Find where the given text appears and provide that cell's center as (x, y) coordinate. 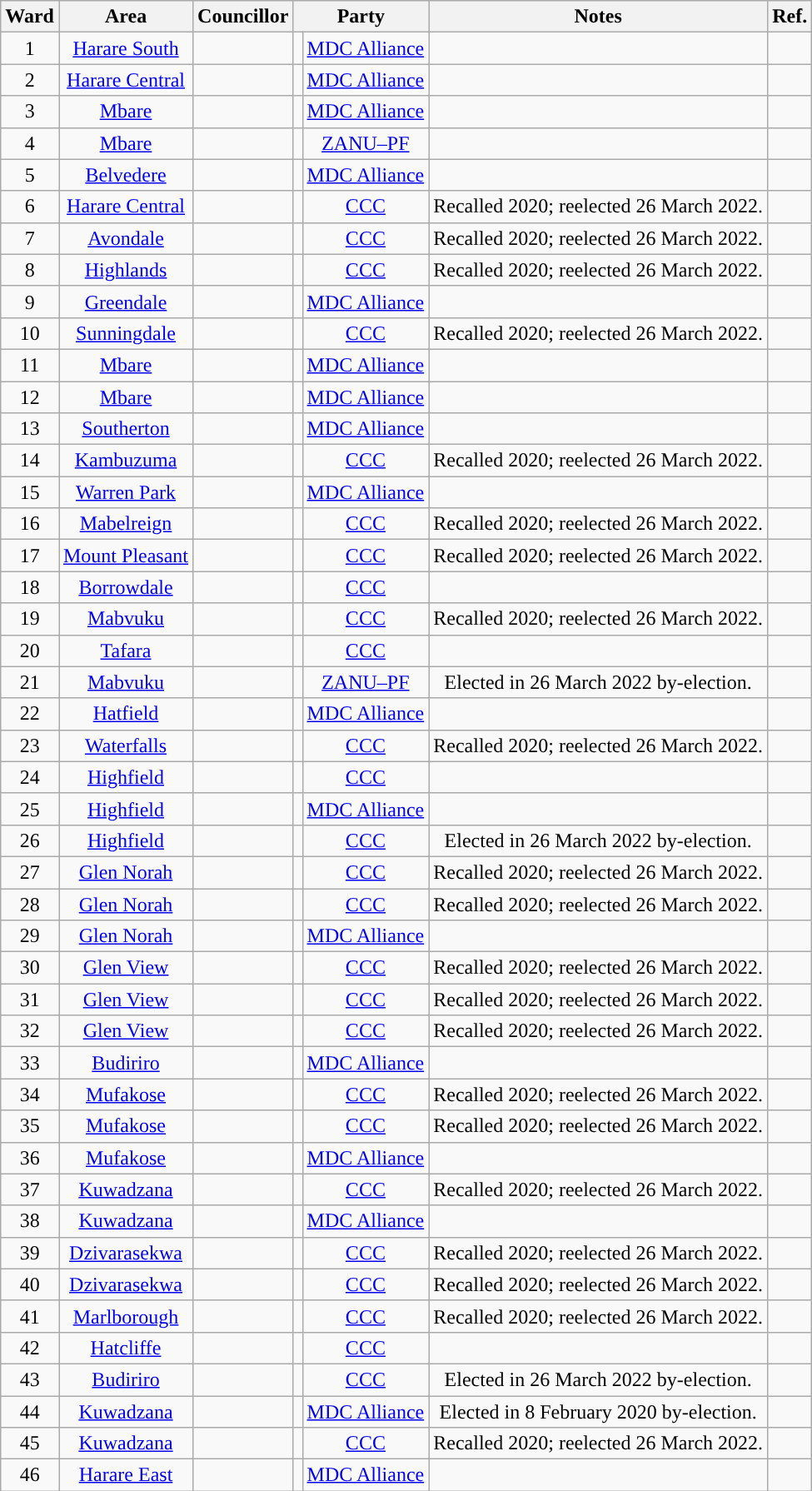
39 (30, 1253)
19 (30, 619)
Warren Park (125, 492)
10 (30, 333)
43 (30, 1379)
Hatfield (125, 714)
Avondale (125, 238)
23 (30, 745)
12 (30, 397)
Mount Pleasant (125, 556)
Borrowdale (125, 587)
26 (30, 840)
38 (30, 1221)
Greendale (125, 302)
Marlborough (125, 1316)
34 (30, 1095)
4 (30, 143)
5 (30, 175)
Kambuzuma (125, 461)
Harare South (125, 48)
15 (30, 492)
24 (30, 777)
Belvedere (125, 175)
Area (125, 17)
18 (30, 587)
36 (30, 1158)
33 (30, 1063)
32 (30, 1031)
44 (30, 1412)
20 (30, 651)
27 (30, 872)
Notes (598, 17)
8 (30, 270)
40 (30, 1284)
31 (30, 1000)
45 (30, 1444)
Mabelreign (125, 524)
Hatcliffe (125, 1348)
9 (30, 302)
42 (30, 1348)
35 (30, 1126)
Sunningdale (125, 333)
25 (30, 809)
21 (30, 682)
17 (30, 556)
Councillor (243, 17)
6 (30, 207)
29 (30, 936)
3 (30, 112)
11 (30, 365)
46 (30, 1475)
Ref. (790, 17)
14 (30, 461)
Waterfalls (125, 745)
Southerton (125, 429)
Tafara (125, 651)
7 (30, 238)
Harare East (125, 1475)
30 (30, 968)
Ward (30, 17)
Highlands (125, 270)
16 (30, 524)
Party (361, 17)
Elected in 8 February 2020 by-election. (598, 1412)
1 (30, 48)
28 (30, 904)
22 (30, 714)
13 (30, 429)
2 (30, 80)
41 (30, 1316)
37 (30, 1189)
